From the cell containing the given text, extract its center point as [X, Y] coordinate. 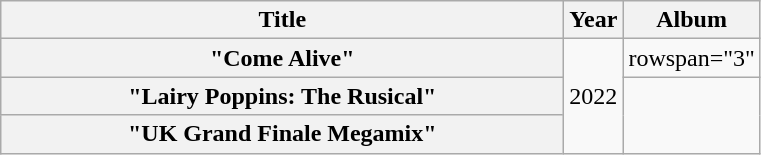
2022 [594, 96]
"Come Alive" [282, 58]
rowspan="3" [692, 58]
Title [282, 20]
Album [692, 20]
"Lairy Poppins: The Rusical" [282, 96]
"UK Grand Finale Megamix" [282, 134]
Year [594, 20]
